Scan for the cell matching the given text and deliver its (X, Y) coordinate at center. 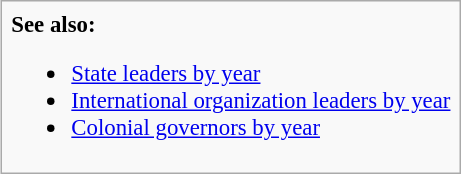
See also:State leaders by yearInternational organization leaders by yearColonial governors by year (231, 88)
